Output the [X, Y] coordinate of the center of the cell containing the given text.  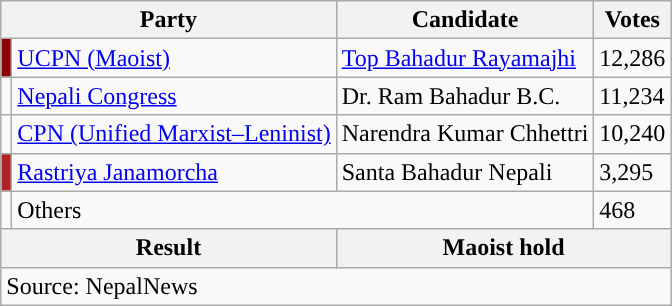
Votes [632, 20]
Top Bahadur Rayamajhi [465, 58]
Nepali Congress [174, 96]
Narendra Kumar Chhettri [465, 134]
Rastriya Janamorcha [174, 172]
3,295 [632, 172]
Dr. Ram Bahadur B.C. [465, 96]
12,286 [632, 58]
UCPN (Maoist) [174, 58]
468 [632, 210]
Santa Bahadur Nepali [465, 172]
Candidate [465, 20]
Party [168, 20]
Maoist hold [504, 248]
Source: NepalNews [336, 286]
10,240 [632, 134]
CPN (Unified Marxist–Leninist) [174, 134]
Others [303, 210]
11,234 [632, 96]
Result [168, 248]
